Detect which cell encompasses the target text, then output its (x, y) center coordinate. 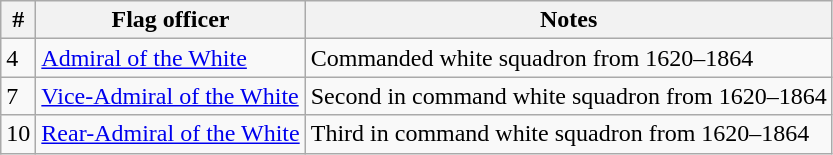
Admiral of the White (170, 58)
Rear-Admiral of the White (170, 134)
7 (18, 96)
Flag officer (170, 20)
Vice-Admiral of the White (170, 96)
Commanded white squadron from 1620–1864 (568, 58)
Second in command white squadron from 1620–1864 (568, 96)
4 (18, 58)
# (18, 20)
Third in command white squadron from 1620–1864 (568, 134)
10 (18, 134)
Notes (568, 20)
